Scan for the cell matching the given text and deliver its (x, y) coordinate at center. 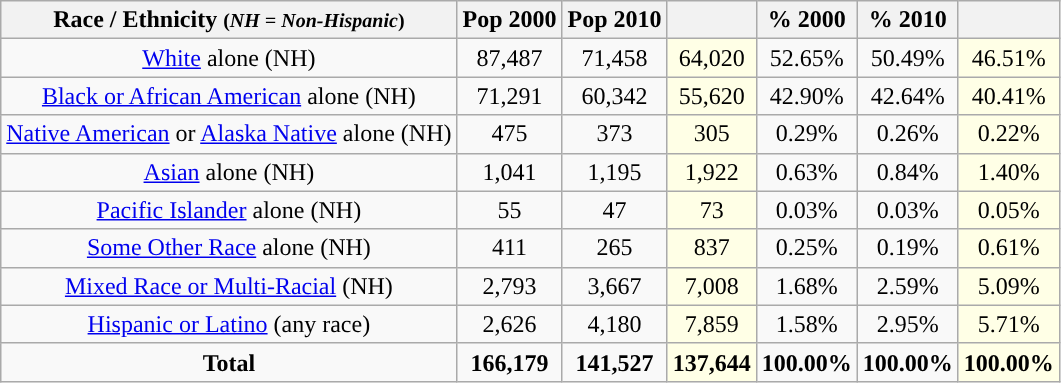
71,291 (510, 96)
2.95% (908, 324)
0.29% (806, 134)
373 (614, 134)
837 (712, 248)
1,922 (712, 172)
Total (229, 362)
0.84% (908, 172)
73 (712, 210)
0.22% (1008, 134)
Hispanic or Latino (any race) (229, 324)
1.40% (1008, 172)
55,620 (712, 96)
0.26% (908, 134)
475 (510, 134)
7,008 (712, 286)
Mixed Race or Multi-Racial (NH) (229, 286)
1,195 (614, 172)
1.68% (806, 286)
% 2000 (806, 20)
46.51% (1008, 58)
52.65% (806, 58)
411 (510, 248)
265 (614, 248)
Native American or Alaska Native alone (NH) (229, 134)
87,487 (510, 58)
5.09% (1008, 286)
137,644 (712, 362)
42.64% (908, 96)
0.19% (908, 248)
47 (614, 210)
Pacific Islander alone (NH) (229, 210)
64,020 (712, 58)
Race / Ethnicity (NH = Non-Hispanic) (229, 20)
2.59% (908, 286)
Pop 2000 (510, 20)
42.90% (806, 96)
141,527 (614, 362)
0.05% (1008, 210)
4,180 (614, 324)
0.63% (806, 172)
Pop 2010 (614, 20)
55 (510, 210)
40.41% (1008, 96)
60,342 (614, 96)
Some Other Race alone (NH) (229, 248)
Black or African American alone (NH) (229, 96)
1.58% (806, 324)
White alone (NH) (229, 58)
Asian alone (NH) (229, 172)
0.25% (806, 248)
71,458 (614, 58)
50.49% (908, 58)
2,626 (510, 324)
166,179 (510, 362)
2,793 (510, 286)
305 (712, 134)
7,859 (712, 324)
0.61% (1008, 248)
5.71% (1008, 324)
1,041 (510, 172)
3,667 (614, 286)
% 2010 (908, 20)
